Pinpoint the cell where the given text exists, returning its (X, Y) midpoint coordinate. 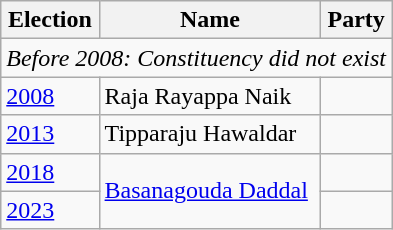
Name (210, 20)
2018 (50, 172)
Basanagouda Daddal (210, 191)
Tipparaju Hawaldar (210, 134)
2013 (50, 134)
2008 (50, 96)
Raja Rayappa Naik (210, 96)
Before 2008: Constituency did not exist (196, 58)
Party (356, 20)
2023 (50, 210)
Election (50, 20)
